Locate the cell with the specified text and output its (X, Y) center coordinate. 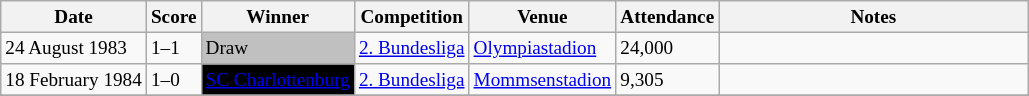
Venue (542, 17)
24 August 1983 (74, 48)
Date (74, 17)
Draw (278, 48)
9,305 (668, 80)
Notes (874, 17)
Score (174, 17)
18 February 1984 (74, 80)
Mommsenstadion (542, 80)
24,000 (668, 48)
Winner (278, 17)
1–1 (174, 48)
Attendance (668, 17)
Olympiastadion (542, 48)
SC Charlottenburg (278, 80)
Competition (412, 17)
1–0 (174, 80)
